For the text-containing cell, return its midpoint in (x, y) coordinate format. 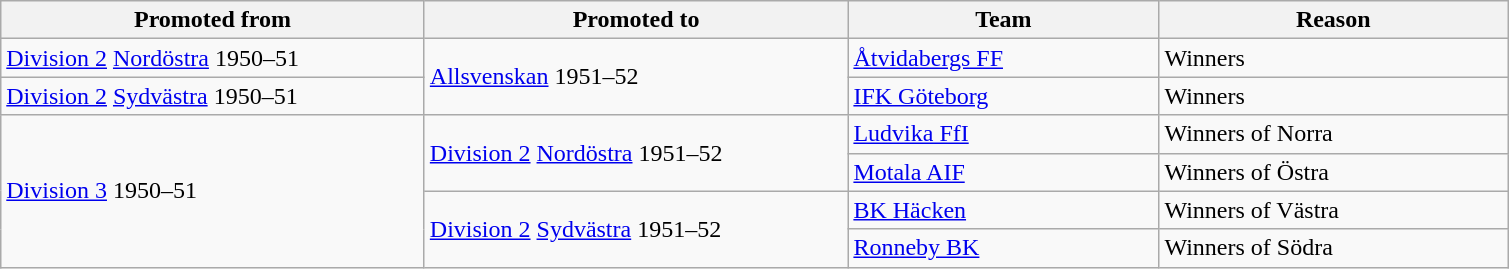
Ludvika FfI (1004, 134)
Reason (1334, 20)
Division 2 Nordöstra 1951–52 (636, 153)
Winners of Norra (1334, 134)
Motala AIF (1004, 172)
Winners of Södra (1334, 248)
Åtvidabergs FF (1004, 58)
Promoted to (636, 20)
Winners of Västra (1334, 210)
Allsvenskan 1951–52 (636, 77)
Team (1004, 20)
Winners of Östra (1334, 172)
Division 2 Nordöstra 1950–51 (213, 58)
Division 2 Sydvästra 1951–52 (636, 229)
Promoted from (213, 20)
Division 3 1950–51 (213, 191)
Ronneby BK (1004, 248)
IFK Göteborg (1004, 96)
Division 2 Sydvästra 1950–51 (213, 96)
BK Häcken (1004, 210)
